Return (x, y) of the center of cell containing provided text 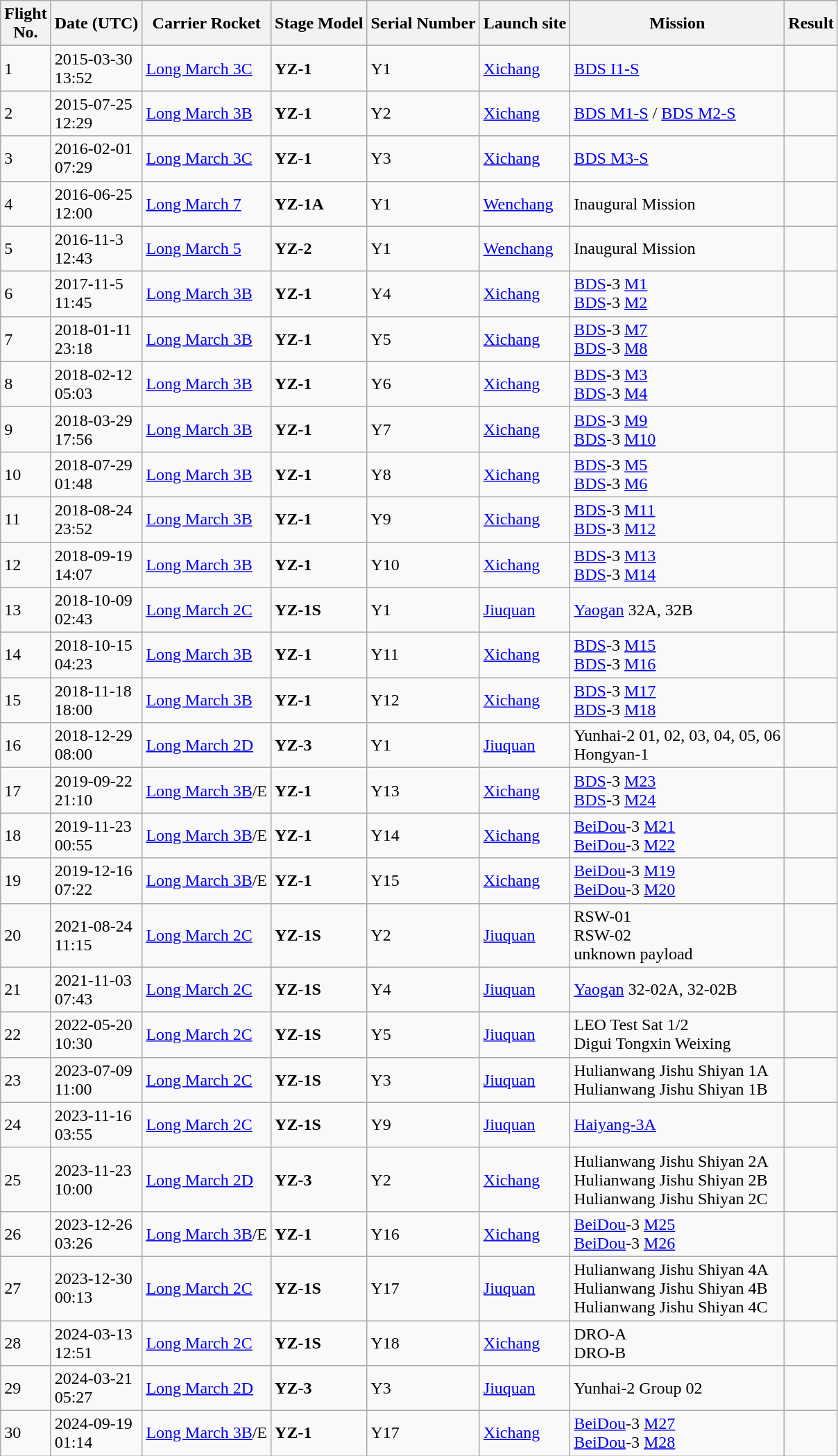
2023-11-1603:55 (96, 1125)
Y12 (423, 701)
2017-11-511:45 (96, 294)
Launch site (524, 24)
1 (26, 68)
2024-03-1312:51 (96, 1343)
BeiDou-3 M19 BeiDou-3 M20 (677, 881)
6 (26, 294)
2021-11-0307:43 (96, 989)
2019-09-2221:10 (96, 791)
2018-11-1818:00 (96, 701)
2016-06-2512:00 (96, 204)
BDS-3 M3BDS-3 M4 (677, 384)
17 (26, 791)
2 (26, 114)
5 (26, 248)
Yunhai-2 Group 02 (677, 1389)
2023-12-2603:26 (96, 1233)
2024-09-1901:14 (96, 1433)
Serial Number (423, 24)
BDS I1-S (677, 68)
Y18 (423, 1343)
2023-11-2310:00 (96, 1179)
15 (26, 701)
BDS-3 M15BDS-3 M16 (677, 655)
BDS-3 M17BDS-3 M18 (677, 701)
27 (26, 1288)
BeiDou-3 M21BeiDou-3 M22 (677, 835)
Long March 5 (207, 248)
Stage Model (319, 24)
2019-11-2300:55 (96, 835)
Y16 (423, 1233)
21 (26, 989)
14 (26, 655)
22 (26, 1035)
BDS-3 M9BDS-3 M10 (677, 429)
2021-08-2411:15 (96, 935)
Long March 7 (207, 204)
2019-12-1607:22 (96, 881)
Hulianwang Jishu Shiyan 1AHulianwang Jishu Shiyan 1B (677, 1079)
26 (26, 1233)
BeiDou-3 M25 BeiDou-3 M26 (677, 1233)
28 (26, 1343)
2024-03-2105:27 (96, 1389)
11 (26, 519)
19 (26, 881)
2018-03-2917:56 (96, 429)
16 (26, 745)
18 (26, 835)
2018-07-2901:48 (96, 474)
YZ-2 (319, 248)
Y7 (423, 429)
BDS M1-S / BDS M2-S (677, 114)
2016-11-312:43 (96, 248)
Y13 (423, 791)
2016-02-0107:29 (96, 158)
4 (26, 204)
BDS M3-S (677, 158)
2018-10-1504:23 (96, 655)
2018-09-1914:07 (96, 565)
2023-12-3000:13 (96, 1288)
8 (26, 384)
YZ-1A (319, 204)
29 (26, 1389)
2015-03-3013:52 (96, 68)
12 (26, 565)
23 (26, 1079)
Mission (677, 24)
RSW-01RSW-02unknown payload (677, 935)
DRO-ADRO-B (677, 1343)
13 (26, 610)
10 (26, 474)
2023-07-0911:00 (96, 1079)
2018-02-1205:03 (96, 384)
BDS-3 M23BDS-3 M24 (677, 791)
BeiDou-3 M27 BeiDou-3 M28 (677, 1433)
BDS-3 M13BDS-3 M14 (677, 565)
2018-12-2908:00 (96, 745)
2018-01-1123:18 (96, 339)
Y14 (423, 835)
2022-05-2010:30 (96, 1035)
Result (811, 24)
25 (26, 1179)
2018-10-0902:43 (96, 610)
Y8 (423, 474)
30 (26, 1433)
BDS-3 M7BDS-3 M8 (677, 339)
Y15 (423, 881)
Haiyang-3A (677, 1125)
Carrier Rocket (207, 24)
2018-08-2423:52 (96, 519)
24 (26, 1125)
Yunhai-2 01, 02, 03, 04, 05, 06Hongyan-1 (677, 745)
Hulianwang Jishu Shiyan 2AHulianwang Jishu Shiyan 2BHulianwang Jishu Shiyan 2C (677, 1179)
FlightNo. (26, 24)
Date (UTC) (96, 24)
7 (26, 339)
9 (26, 429)
LEO Test Sat 1/2Digui Tongxin Weixing (677, 1035)
2015-07-2512:29 (96, 114)
Y11 (423, 655)
Y6 (423, 384)
Y10 (423, 565)
Hulianwang Jishu Shiyan 4AHulianwang Jishu Shiyan 4BHulianwang Jishu Shiyan 4C (677, 1288)
Yaogan 32A, 32B (677, 610)
Yaogan 32-02A, 32-02B (677, 989)
BDS-3 M11BDS-3 M12 (677, 519)
BDS-3 M1BDS-3 M2 (677, 294)
3 (26, 158)
20 (26, 935)
BDS-3 M5BDS-3 M6 (677, 474)
